Output the (X, Y) coordinate of the center of the cell containing the given text.  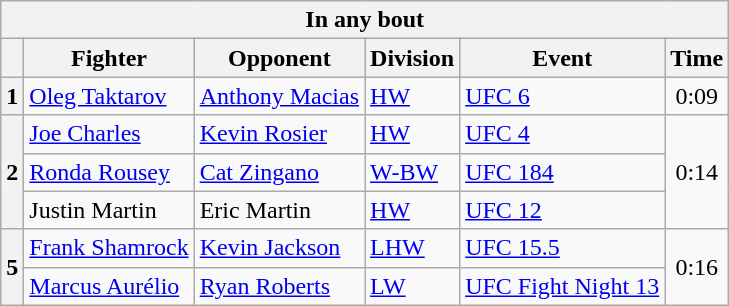
5 (12, 267)
Eric Martin (279, 210)
Marcus Aurélio (109, 286)
Oleg Taktarov (109, 96)
UFC 15.5 (562, 248)
Opponent (279, 58)
Joe Charles (109, 134)
1 (12, 96)
Kevin Rosier (279, 134)
Division (412, 58)
UFC Fight Night 13 (562, 286)
Kevin Jackson (279, 248)
UFC 12 (562, 210)
Ronda Rousey (109, 172)
0:16 (697, 267)
UFC 6 (562, 96)
Justin Martin (109, 210)
2 (12, 172)
LHW (412, 248)
Time (697, 58)
LW (412, 286)
UFC 184 (562, 172)
Event (562, 58)
UFC 4 (562, 134)
Ryan Roberts (279, 286)
W-BW (412, 172)
Frank Shamrock (109, 248)
0:14 (697, 172)
Cat Zingano (279, 172)
0:09 (697, 96)
In any bout (365, 20)
Fighter (109, 58)
Anthony Macias (279, 96)
